Locate the cell with the specified text and output its [X, Y] center coordinate. 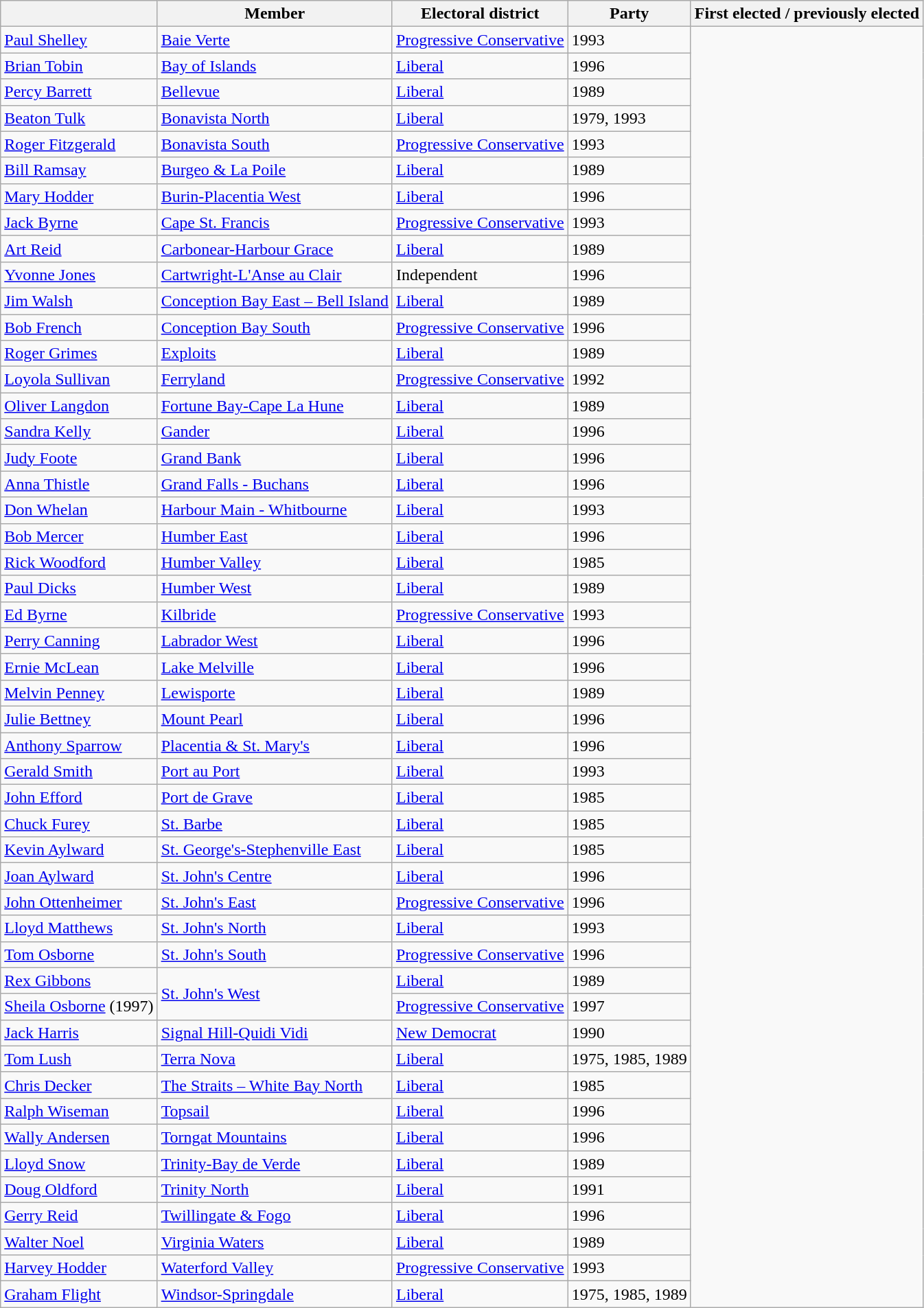
Bonavista South [275, 144]
Jim Walsh [79, 301]
First elected / previously elected [807, 14]
1991 [629, 1190]
Perry Canning [79, 641]
Independent [480, 275]
Jack Byrne [79, 222]
Chuck Furey [79, 824]
Gerry Reid [79, 1216]
1992 [629, 380]
Rex Gibbons [79, 980]
Party [629, 14]
St. John's South [275, 954]
Grand Bank [275, 458]
Judy Foote [79, 458]
Harbour Main - Whitbourne [275, 510]
Bonavista North [275, 118]
St. George's-Stephenville East [275, 850]
John Ottenheimer [79, 902]
Terra Nova [275, 1059]
Mount Pearl [275, 719]
Virginia Waters [275, 1242]
Chris Decker [79, 1085]
Sheila Osborne (1997) [79, 1007]
Trinity-Bay de Verde [275, 1164]
Anthony Sparrow [79, 745]
Trinity North [275, 1190]
Anna Thistle [79, 484]
Gander [275, 432]
Labrador West [275, 641]
Mary Hodder [79, 196]
Lewisporte [275, 693]
Roger Grimes [79, 354]
Bob Mercer [79, 536]
Windsor-Springdale [275, 1294]
Harvey Hodder [79, 1268]
Ed Byrne [79, 615]
St. Barbe [275, 824]
Lloyd Matthews [79, 928]
Wally Andersen [79, 1137]
Julie Bettney [79, 719]
Port au Port [275, 772]
Jack Harris [79, 1033]
Don Whelan [79, 510]
Kevin Aylward [79, 850]
Electoral district [480, 14]
Bob French [79, 328]
Walter Noel [79, 1242]
Percy Barrett [79, 92]
The Straits – White Bay North [275, 1085]
Loyola Sullivan [79, 380]
Torngat Mountains [275, 1137]
Paul Dicks [79, 588]
Port de Grave [275, 798]
Humber East [275, 536]
Topsail [275, 1111]
Member [275, 14]
Oliver Langdon [79, 406]
John Efford [79, 798]
Graham Flight [79, 1294]
Signal Hill-Quidi Vidi [275, 1033]
Conception Bay East – Bell Island [275, 301]
Grand Falls - Buchans [275, 484]
Gerald Smith [79, 772]
Conception Bay South [275, 328]
Fortune Bay-Cape La Hune [275, 406]
Art Reid [79, 249]
1997 [629, 1007]
1990 [629, 1033]
Roger Fitzgerald [79, 144]
Ferryland [275, 380]
Melvin Penney [79, 693]
Lake Melville [275, 667]
St. John's North [275, 928]
Bay of Islands [275, 66]
New Democrat [480, 1033]
Kilbride [275, 615]
Rick Woodford [79, 562]
Exploits [275, 354]
St. John's Centre [275, 876]
Twillingate & Fogo [275, 1216]
Beaton Tulk [79, 118]
Brian Tobin [79, 66]
Tom Lush [79, 1059]
Ernie McLean [79, 667]
Cartwright-L'Anse au Clair [275, 275]
Bellevue [275, 92]
Cape St. Francis [275, 222]
Joan Aylward [79, 876]
Humber West [275, 588]
Placentia & St. Mary's [275, 745]
Tom Osborne [79, 954]
St. John's East [275, 902]
Bill Ramsay [79, 170]
Burin-Placentia West [275, 196]
Yvonne Jones [79, 275]
Paul Shelley [79, 40]
Doug Oldford [79, 1190]
Lloyd Snow [79, 1164]
Sandra Kelly [79, 432]
St. John's West [275, 994]
Carbonear-Harbour Grace [275, 249]
Waterford Valley [275, 1268]
Baie Verte [275, 40]
Burgeo & La Poile [275, 170]
Ralph Wiseman [79, 1111]
Humber Valley [275, 562]
1979, 1993 [629, 118]
